Detect which cell encompasses the target text, then output its (X, Y) center coordinate. 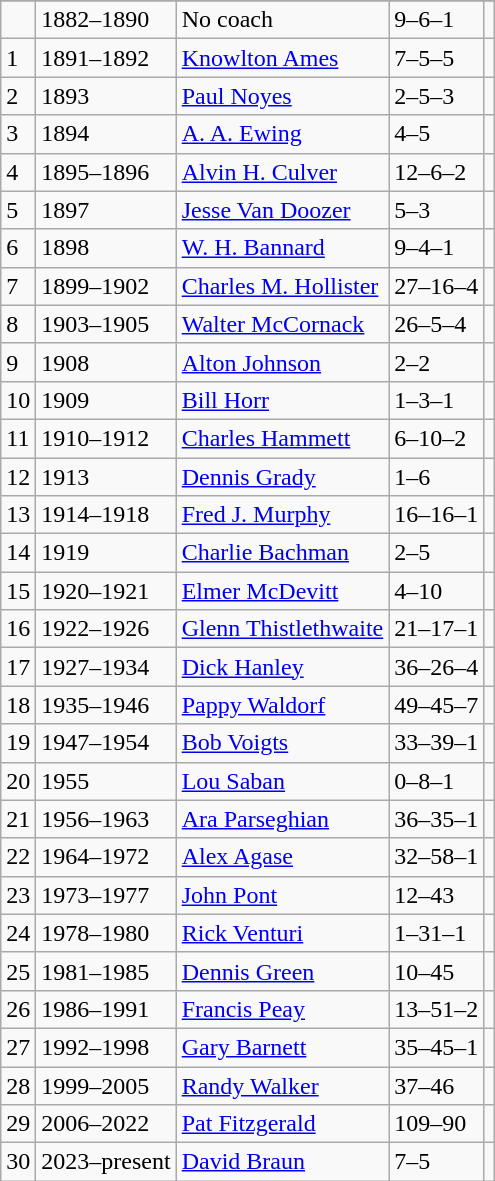
7 (18, 286)
22 (18, 857)
1956–1963 (106, 819)
1891–1892 (106, 58)
Pappy Waldorf (282, 705)
1935–1946 (106, 705)
30 (18, 1162)
1893 (106, 96)
Walter McCornack (282, 324)
4–5 (436, 134)
12 (18, 477)
6–10–2 (436, 438)
109–90 (436, 1124)
1913 (106, 477)
36–35–1 (436, 819)
Rick Venturi (282, 933)
1999–2005 (106, 1085)
Dennis Grady (282, 477)
6 (18, 248)
1973–1977 (106, 895)
1 (18, 58)
21 (18, 819)
37–46 (436, 1085)
13–51–2 (436, 1009)
1908 (106, 362)
2 (18, 96)
23 (18, 895)
Lou Saban (282, 781)
10–45 (436, 971)
Alex Agase (282, 857)
1899–1902 (106, 286)
2–5–3 (436, 96)
15 (18, 591)
21–17–1 (436, 629)
7–5–5 (436, 58)
4 (18, 172)
1–31–1 (436, 933)
16 (18, 629)
Charlie Bachman (282, 553)
20 (18, 781)
32–58–1 (436, 857)
1955 (106, 781)
Bill Horr (282, 400)
8 (18, 324)
18 (18, 705)
27 (18, 1047)
2–2 (436, 362)
9 (18, 362)
1992–1998 (106, 1047)
1986–1991 (106, 1009)
13 (18, 515)
Randy Walker (282, 1085)
26–5–4 (436, 324)
5 (18, 210)
35–45–1 (436, 1047)
Alton Johnson (282, 362)
1895–1896 (106, 172)
Elmer McDevitt (282, 591)
28 (18, 1085)
Paul Noyes (282, 96)
1914–1918 (106, 515)
1903–1905 (106, 324)
1910–1912 (106, 438)
9–4–1 (436, 248)
16–16–1 (436, 515)
2–5 (436, 553)
W. H. Bannard (282, 248)
Charles Hammett (282, 438)
1981–1985 (106, 971)
2023–present (106, 1162)
3 (18, 134)
No coach (282, 20)
33–39–1 (436, 743)
25 (18, 971)
1894 (106, 134)
4–10 (436, 591)
Bob Voigts (282, 743)
10 (18, 400)
1947–1954 (106, 743)
1978–1980 (106, 933)
1964–1972 (106, 857)
1919 (106, 553)
1882–1890 (106, 20)
1–6 (436, 477)
17 (18, 667)
Knowlton Ames (282, 58)
Alvin H. Culver (282, 172)
12–6–2 (436, 172)
5–3 (436, 210)
9–6–1 (436, 20)
49–45–7 (436, 705)
Ara Parseghian (282, 819)
Pat Fitzgerald (282, 1124)
Gary Barnett (282, 1047)
1920–1921 (106, 591)
Fred J. Murphy (282, 515)
1922–1926 (106, 629)
11 (18, 438)
1898 (106, 248)
Glenn Thistlethwaite (282, 629)
27–16–4 (436, 286)
19 (18, 743)
14 (18, 553)
24 (18, 933)
1897 (106, 210)
Dick Hanley (282, 667)
1909 (106, 400)
Jesse Van Doozer (282, 210)
7–5 (436, 1162)
Dennis Green (282, 971)
1927–1934 (106, 667)
Francis Peay (282, 1009)
36–26–4 (436, 667)
2006–2022 (106, 1124)
0–8–1 (436, 781)
1–3–1 (436, 400)
Charles M. Hollister (282, 286)
26 (18, 1009)
John Pont (282, 895)
12–43 (436, 895)
David Braun (282, 1162)
29 (18, 1124)
A. A. Ewing (282, 134)
